Pinpoint the cell where the given text exists, returning its [X, Y] midpoint coordinate. 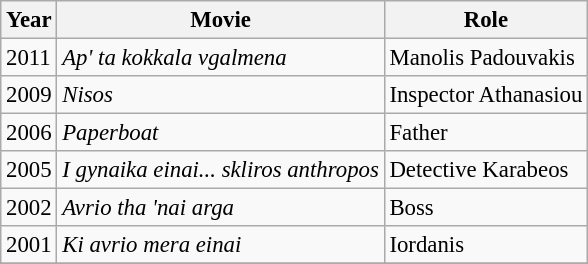
2001 [29, 245]
2002 [29, 208]
Nisos [220, 95]
I gynaika einai... skliros anthropos [220, 170]
Inspector Athanasiou [486, 95]
Year [29, 20]
2006 [29, 133]
Avrio tha 'nai arga [220, 208]
2009 [29, 95]
Ki avrio mera einai [220, 245]
Father [486, 133]
Paperboat [220, 133]
Movie [220, 20]
Iordanis [486, 245]
2005 [29, 170]
Role [486, 20]
Boss [486, 208]
2011 [29, 58]
Detective Karabeos [486, 170]
Ap' ta kokkala vgalmena [220, 58]
Manolis Padouvakis [486, 58]
